For the text-containing cell, return its midpoint in (X, Y) coordinate format. 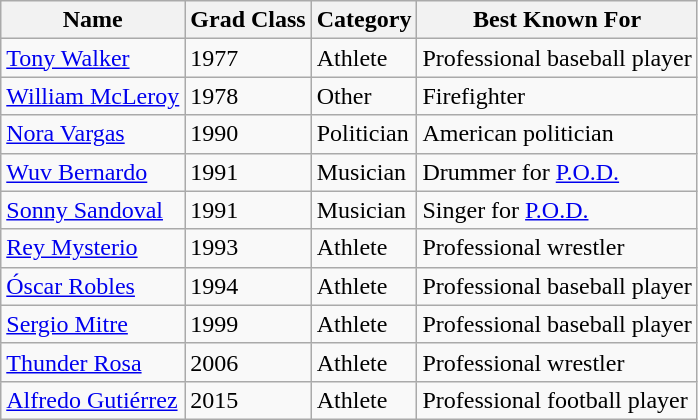
Sergio Mitre (93, 324)
Sonny Sandoval (93, 210)
1978 (248, 96)
Nora Vargas (93, 134)
Rey Mysterio (93, 248)
Best Known For (557, 20)
1994 (248, 286)
Wuv Bernardo (93, 172)
Firefighter (557, 96)
Category (364, 20)
Singer for P.O.D. (557, 210)
1999 (248, 324)
2006 (248, 362)
Óscar Robles (93, 286)
Name (93, 20)
1993 (248, 248)
William McLeroy (93, 96)
American politician (557, 134)
Tony Walker (93, 58)
Professional football player (557, 400)
1990 (248, 134)
Alfredo Gutiérrez (93, 400)
Politician (364, 134)
Thunder Rosa (93, 362)
2015 (248, 400)
Grad Class (248, 20)
1977 (248, 58)
Other (364, 96)
Drummer for P.O.D. (557, 172)
